Output the (X, Y) coordinate of the center of the cell containing the given text.  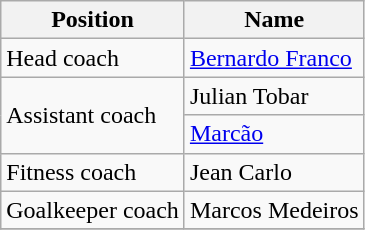
Marcos Medeiros (274, 210)
Head coach (93, 58)
Julian Tobar (274, 96)
Jean Carlo (274, 172)
Bernardo Franco (274, 58)
Position (93, 20)
Marcão (274, 134)
Name (274, 20)
Fitness coach (93, 172)
Assistant coach (93, 115)
Goalkeeper coach (93, 210)
